For the text-containing cell, return its midpoint in [x, y] coordinate format. 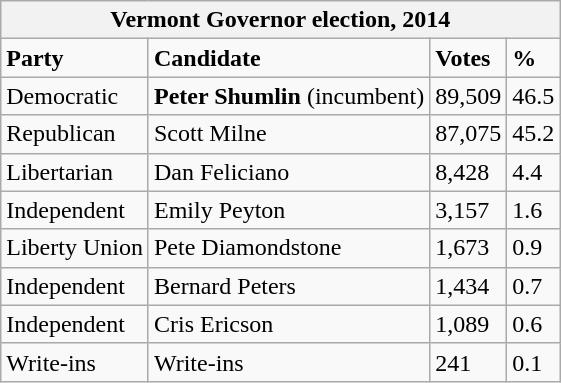
1,089 [468, 324]
Candidate [288, 58]
Pete Diamondstone [288, 248]
Libertarian [75, 172]
0.1 [534, 362]
Democratic [75, 96]
87,075 [468, 134]
3,157 [468, 210]
Votes [468, 58]
Cris Ericson [288, 324]
% [534, 58]
1,673 [468, 248]
Republican [75, 134]
45.2 [534, 134]
8,428 [468, 172]
1.6 [534, 210]
Party [75, 58]
Bernard Peters [288, 286]
0.7 [534, 286]
0.6 [534, 324]
89,509 [468, 96]
4.4 [534, 172]
Emily Peyton [288, 210]
1,434 [468, 286]
Peter Shumlin (incumbent) [288, 96]
Vermont Governor election, 2014 [280, 20]
Liberty Union [75, 248]
Dan Feliciano [288, 172]
46.5 [534, 96]
241 [468, 362]
0.9 [534, 248]
Scott Milne [288, 134]
